Locate the cell with the specified text and output its [X, Y] center coordinate. 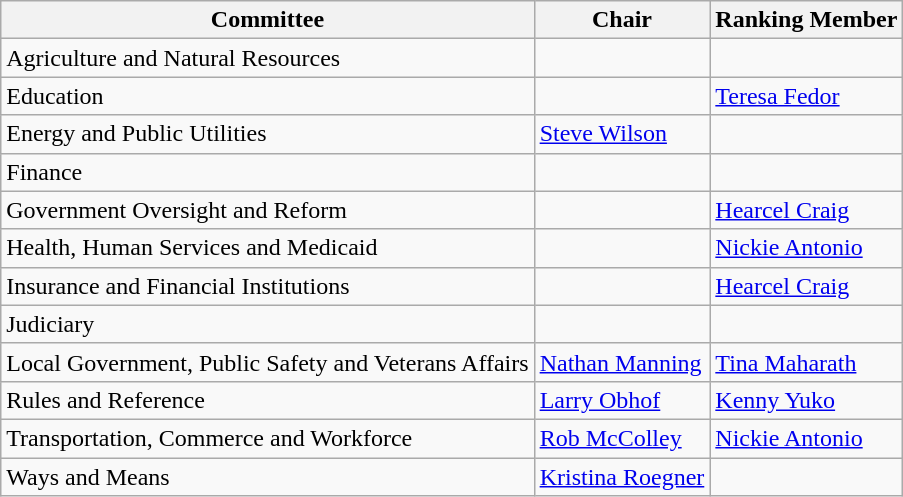
Kristina Roegner [622, 477]
Agriculture and Natural Resources [268, 58]
Ranking Member [806, 20]
Nathan Manning [622, 362]
Steve Wilson [622, 134]
Local Government, Public Safety and Veterans Affairs [268, 362]
Transportation, Commerce and Workforce [268, 438]
Energy and Public Utilities [268, 134]
Teresa Fedor [806, 96]
Tina Maharath [806, 362]
Government Oversight and Reform [268, 210]
Insurance and Financial Institutions [268, 286]
Kenny Yuko [806, 400]
Finance [268, 172]
Committee [268, 20]
Rules and Reference [268, 400]
Larry Obhof [622, 400]
Rob McColley [622, 438]
Chair [622, 20]
Education [268, 96]
Health, Human Services and Medicaid [268, 248]
Judiciary [268, 324]
Ways and Means [268, 477]
